Determine the (X, Y) coordinate at the center of the cell enclosing the given text.  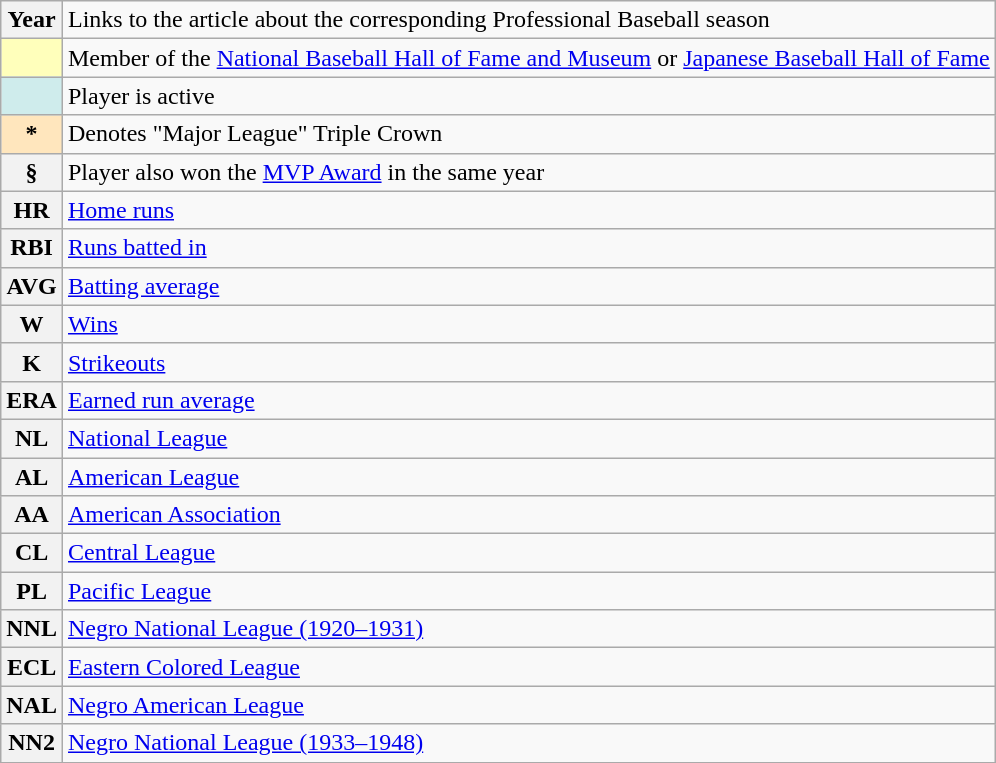
AL (32, 477)
NAL (32, 705)
Player also won the MVP Award in the same year (528, 172)
RBI (32, 248)
Negro National League (1933–1948) (528, 743)
Negro National League (1920–1931) (528, 629)
Eastern Colored League (528, 667)
American Association (528, 515)
Strikeouts (528, 362)
ERA (32, 400)
Home runs (528, 210)
Links to the article about the corresponding Professional Baseball season (528, 20)
* (32, 134)
AVG (32, 286)
American League (528, 477)
W (32, 324)
NL (32, 438)
Year (32, 20)
Member of the National Baseball Hall of Fame and Museum or Japanese Baseball Hall of Fame (528, 58)
Pacific League (528, 591)
PL (32, 591)
Runs batted in (528, 248)
ECL (32, 667)
Earned run average (528, 400)
Batting average (528, 286)
Wins (528, 324)
AA (32, 515)
NN2 (32, 743)
National League (528, 438)
Negro American League (528, 705)
CL (32, 553)
§ (32, 172)
HR (32, 210)
Denotes "Major League" Triple Crown (528, 134)
NNL (32, 629)
Central League (528, 553)
K (32, 362)
Player is active (528, 96)
